Detect which cell encompasses the target text, then output its (X, Y) center coordinate. 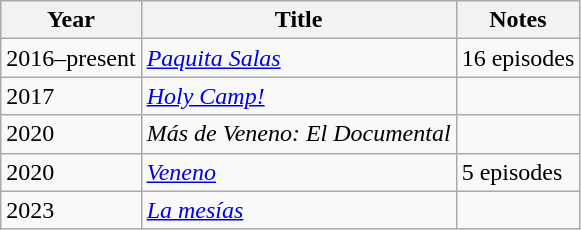
Notes (518, 20)
Title (298, 20)
5 episodes (518, 172)
Veneno (298, 172)
2023 (71, 210)
16 episodes (518, 58)
2016–present (71, 58)
Year (71, 20)
La mesías (298, 210)
Más de Veneno: El Documental (298, 134)
2017 (71, 96)
Holy Camp! (298, 96)
Paquita Salas (298, 58)
